Detect which cell encompasses the target text, then output its (X, Y) center coordinate. 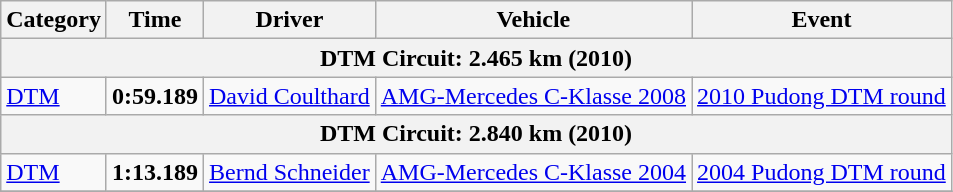
Vehicle (533, 20)
Driver (290, 20)
Event (822, 20)
2010 Pudong DTM round (822, 96)
David Coulthard (290, 96)
1:13.189 (154, 172)
0:59.189 (154, 96)
Time (154, 20)
Bernd Schneider (290, 172)
DTM Circuit: 2.840 km (2010) (476, 134)
Category (54, 20)
AMG-Mercedes C-Klasse 2008 (533, 96)
DTM Circuit: 2.465 km (2010) (476, 58)
2004 Pudong DTM round (822, 172)
AMG-Mercedes C-Klasse 2004 (533, 172)
